Locate the cell with the specified text and output its (X, Y) center coordinate. 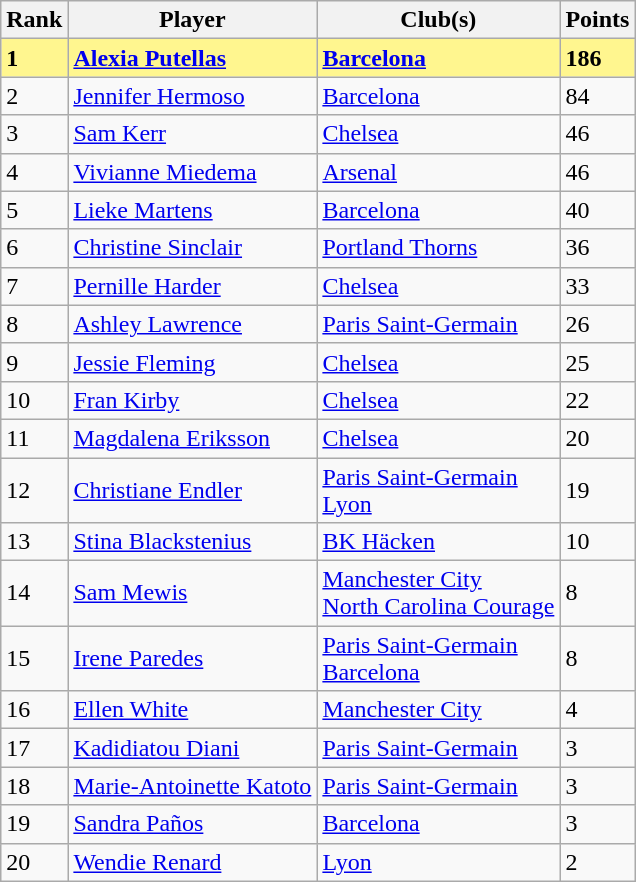
Manchester City (438, 710)
Player (192, 20)
Magdalena Eriksson (192, 438)
Sandra Paños (192, 824)
26 (598, 324)
17 (34, 748)
Portland Thorns (438, 248)
Vivianne Miedema (192, 172)
1 (34, 58)
14 (34, 594)
Arsenal (438, 172)
Stina Blackstenius (192, 542)
7 (34, 286)
Irene Paredes (192, 658)
36 (598, 248)
18 (34, 786)
Paris Saint-Germain Barcelona (438, 658)
5 (34, 210)
13 (34, 542)
Paris Saint-Germain Lyon (438, 490)
22 (598, 400)
Marie-Antoinette Katoto (192, 786)
12 (34, 490)
6 (34, 248)
Pernille Harder (192, 286)
Alexia Putellas (192, 58)
Jessie Fleming (192, 362)
Jennifer Hermoso (192, 96)
33 (598, 286)
15 (34, 658)
25 (598, 362)
84 (598, 96)
Sam Mewis (192, 594)
Christiane Endler (192, 490)
Club(s) (438, 20)
11 (34, 438)
Kadidiatou Diani (192, 748)
16 (34, 710)
Fran Kirby (192, 400)
Sam Kerr (192, 134)
Ellen White (192, 710)
Christine Sinclair (192, 248)
Ashley Lawrence (192, 324)
9 (34, 362)
40 (598, 210)
Points (598, 20)
Lieke Martens (192, 210)
Lyon (438, 862)
186 (598, 58)
Manchester City North Carolina Courage (438, 594)
Wendie Renard (192, 862)
BK Häcken (438, 542)
Rank (34, 20)
